Return [X, Y] of the center of cell containing provided text 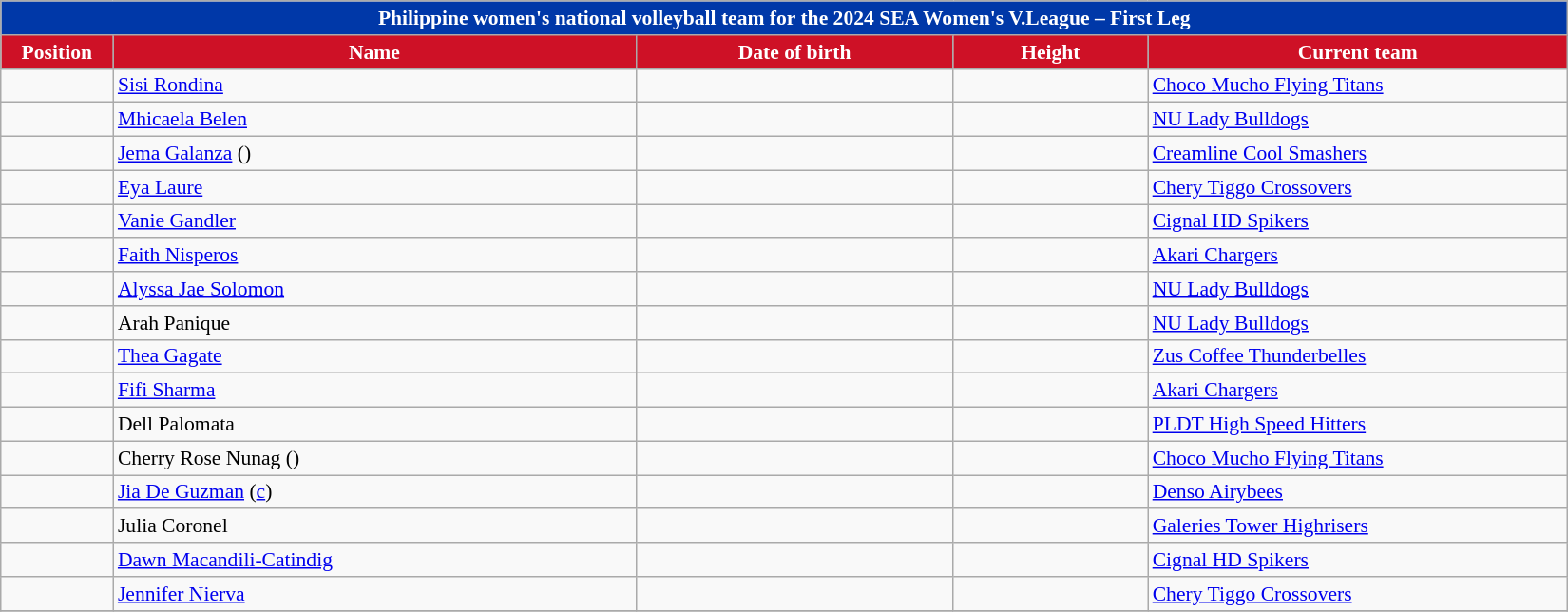
Eya Laure [374, 187]
Julia Coronel [374, 526]
Creamline Cool Smashers [1358, 154]
PLDT High Speed Hitters [1358, 425]
Cherry Rose Nunag () [374, 458]
Galeries Tower Highrisers [1358, 526]
Mhicaela Belen [374, 120]
Jennifer Nierva [374, 594]
Date of birth [794, 52]
Dawn Macandili-Catindig [374, 560]
Alyssa Jae Solomon [374, 289]
Position [57, 52]
Jia De Guzman (c) [374, 492]
Philippine women's national volleyball team for the 2024 SEA Women's V.League – First Leg [785, 18]
Sisi Rondina [374, 86]
Jema Galanza () [374, 154]
Denso Airybees [1358, 492]
Name [374, 52]
Current team [1358, 52]
Fifi Sharma [374, 391]
Vanie Gandler [374, 221]
Height [1051, 52]
Faith Nisperos [374, 256]
Dell Palomata [374, 425]
Arah Panique [374, 323]
Thea Gagate [374, 356]
Zus Coffee Thunderbelles [1358, 356]
